For the text-containing cell, return its midpoint in (x, y) coordinate format. 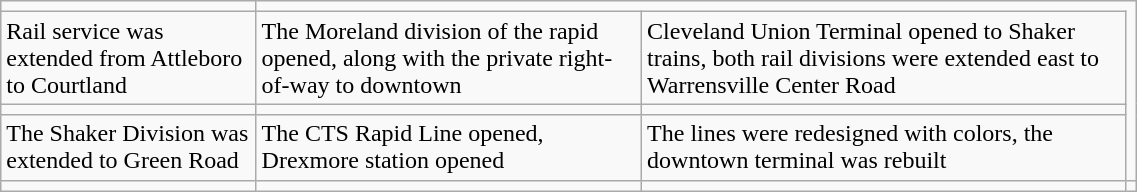
Rail service was extended from Attleboro to Courtland (128, 58)
Cleveland Union Terminal opened to Shaker trains, both rail divisions were extended east to Warrensville Center Road (884, 58)
The lines were redesigned with colors, the downtown terminal was rebuilt (884, 148)
The Shaker Division was extended to Green Road (128, 148)
The CTS Rapid Line opened, Drexmore station opened (449, 148)
The Moreland division of the rapid opened, along with the private right-of-way to downtown (449, 58)
